Locate the cell with the specified text and output its (x, y) center coordinate. 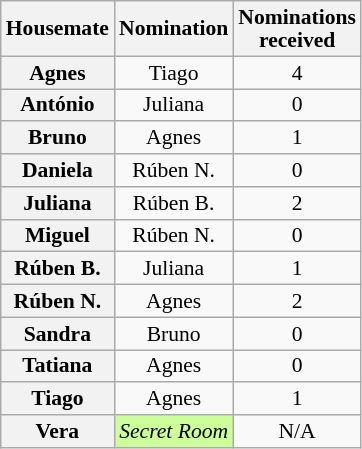
N/A (297, 432)
Miguel (58, 236)
Nominationsreceived (297, 28)
Housemate (58, 28)
Secret Room (174, 432)
Nomination (174, 28)
Tatiana (58, 366)
António (58, 106)
4 (297, 72)
Sandra (58, 334)
Daniela (58, 170)
Vera (58, 432)
